Capture the cell that displays the provided text and extract its (X, Y) central coordinate. 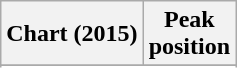
Chart (2015) (72, 34)
Peakposition (189, 34)
